Provide the (x, y) coordinate of the cell's center where the given text is located.  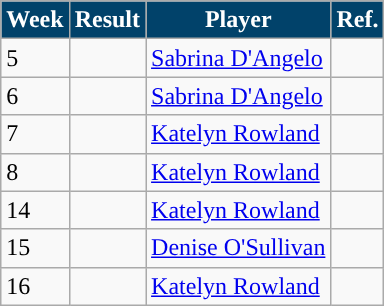
15 (35, 248)
7 (35, 134)
8 (35, 172)
5 (35, 58)
Player (238, 20)
Ref. (358, 20)
16 (35, 286)
6 (35, 96)
Week (35, 20)
Denise O'Sullivan (238, 248)
Result (107, 20)
14 (35, 210)
